Locate the cell with the specified text and output its [x, y] center coordinate. 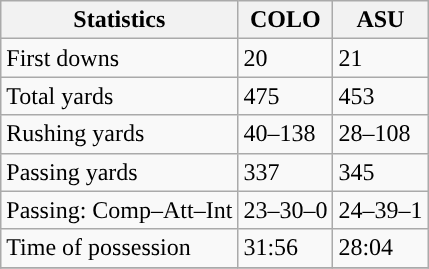
337 [286, 172]
Time of possession [120, 248]
23–30–0 [286, 210]
28–108 [380, 134]
24–39–1 [380, 210]
345 [380, 172]
Passing: Comp–Att–Int [120, 210]
21 [380, 58]
475 [286, 96]
453 [380, 96]
31:56 [286, 248]
28:04 [380, 248]
First downs [120, 58]
Total yards [120, 96]
20 [286, 58]
Passing yards [120, 172]
Statistics [120, 20]
40–138 [286, 134]
Rushing yards [120, 134]
ASU [380, 20]
COLO [286, 20]
